Determine the [x, y] coordinate at the center of the cell enclosing the given text.  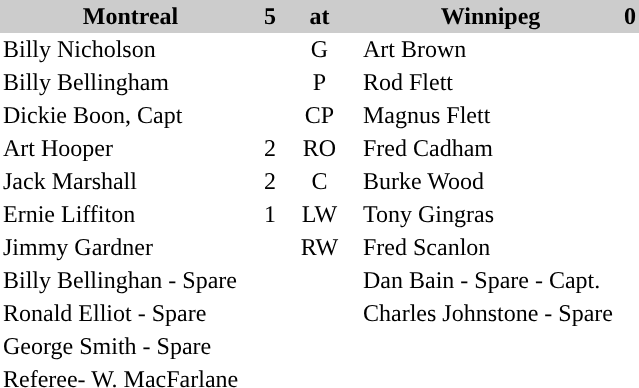
Billy Nicholson [130, 50]
Burke Wood [490, 182]
G [320, 50]
Fred Cadham [490, 148]
Rod Flett [490, 82]
Billy Bellinghan - Spare [130, 280]
Jack Marshall [130, 182]
5 [270, 16]
George Smith - Spare [130, 346]
LW [320, 214]
Dickie Boon, Capt [130, 116]
at [320, 16]
RO [320, 148]
Montreal [130, 16]
Charles Johnstone - Spare [490, 314]
C [320, 182]
Tony Gingras [490, 214]
Art Hooper [130, 148]
0 [630, 16]
CP [320, 116]
Jimmy Gardner [130, 248]
RW [320, 248]
Art Brown [490, 50]
Ronald Elliot - Spare [130, 314]
1 [270, 214]
Winnipeg [490, 16]
P [320, 82]
Dan Bain - Spare - Capt. [490, 280]
Magnus Flett [490, 116]
Ernie Liffiton [130, 214]
Billy Bellingham [130, 82]
Fred Scanlon [490, 248]
